Identify which cell holds the provided text, then report its (X, Y) central coordinate. 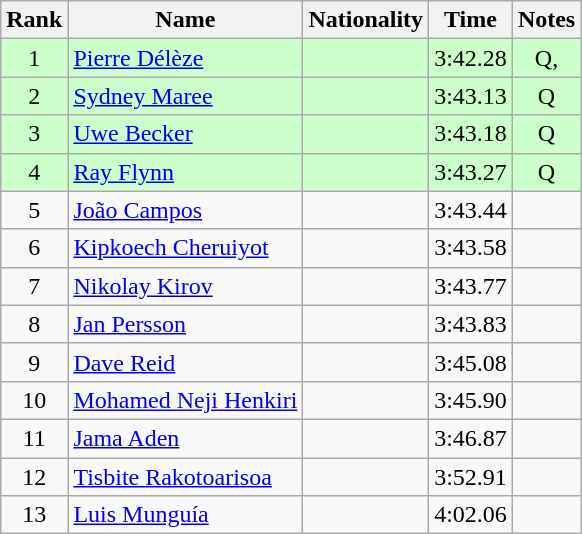
3:52.91 (471, 477)
3:43.58 (471, 248)
Nationality (366, 20)
1 (34, 58)
3:45.08 (471, 362)
3:42.28 (471, 58)
3:43.77 (471, 286)
Luis Munguía (186, 515)
Mohamed Neji Henkiri (186, 400)
Name (186, 20)
3:43.44 (471, 210)
Uwe Becker (186, 134)
2 (34, 96)
3:43.27 (471, 172)
3:43.18 (471, 134)
3:45.90 (471, 400)
Ray Flynn (186, 172)
3:43.13 (471, 96)
3 (34, 134)
Rank (34, 20)
Q, (546, 58)
Sydney Maree (186, 96)
Tisbite Rakotoarisoa (186, 477)
João Campos (186, 210)
11 (34, 438)
9 (34, 362)
10 (34, 400)
13 (34, 515)
5 (34, 210)
Nikolay Kirov (186, 286)
Pierre Délèze (186, 58)
Notes (546, 20)
4 (34, 172)
Dave Reid (186, 362)
3:43.83 (471, 324)
7 (34, 286)
12 (34, 477)
4:02.06 (471, 515)
6 (34, 248)
3:46.87 (471, 438)
Jan Persson (186, 324)
Time (471, 20)
Jama Aden (186, 438)
Kipkoech Cheruiyot (186, 248)
8 (34, 324)
